Return [x, y] of the center of cell containing provided text 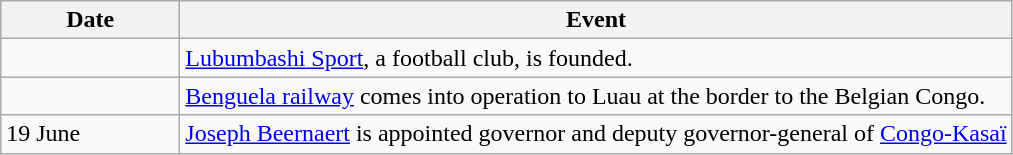
Joseph Beernaert is appointed governor and deputy governor-general of Congo-Kasaï [596, 134]
Lubumbashi Sport, a football club, is founded. [596, 58]
Date [90, 20]
Event [596, 20]
19 June [90, 134]
Benguela railway comes into operation to Luau at the border to the Belgian Congo. [596, 96]
